Pinpoint the cell where the given text exists, returning its (x, y) midpoint coordinate. 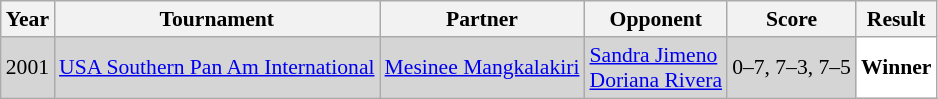
Winner (896, 68)
2001 (28, 68)
Mesinee Mangkalakiri (482, 68)
0–7, 7–3, 7–5 (792, 68)
Partner (482, 19)
Year (28, 19)
Result (896, 19)
Tournament (217, 19)
USA Southern Pan Am International (217, 68)
Opponent (656, 19)
Sandra Jimeno Doriana Rivera (656, 68)
Score (792, 19)
